Identify which cell holds the provided text, then report its (X, Y) central coordinate. 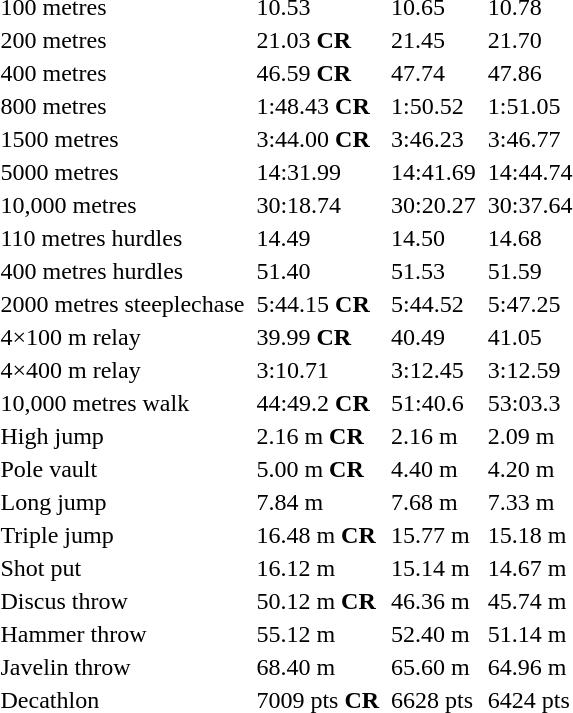
30:20.27 (434, 205)
3:10.71 (318, 370)
7.84 m (318, 502)
50.12 m CR (318, 601)
1:50.52 (434, 106)
51.53 (434, 271)
16.12 m (318, 568)
51.40 (318, 271)
7.68 m (434, 502)
47.74 (434, 73)
3:12.45 (434, 370)
39.99 CR (318, 337)
51:40.6 (434, 403)
14.49 (318, 238)
3:44.00 CR (318, 139)
1:48.43 CR (318, 106)
21.45 (434, 40)
52.40 m (434, 634)
65.60 m (434, 667)
14.50 (434, 238)
30:18.74 (318, 205)
44:49.2 CR (318, 403)
2.16 m (434, 436)
68.40 m (318, 667)
4.40 m (434, 469)
14:41.69 (434, 172)
5.00 m CR (318, 469)
21.03 CR (318, 40)
2.16 m CR (318, 436)
14:31.99 (318, 172)
55.12 m (318, 634)
46.36 m (434, 601)
15.77 m (434, 535)
3:46.23 (434, 139)
40.49 (434, 337)
15.14 m (434, 568)
46.59 CR (318, 73)
5:44.15 CR (318, 304)
5:44.52 (434, 304)
16.48 m CR (318, 535)
